Capture the cell that displays the provided text and extract its (x, y) central coordinate. 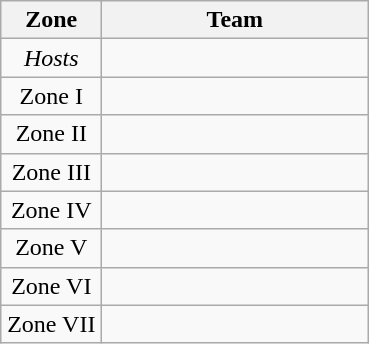
Zone VII (52, 324)
Zone I (52, 96)
Zone II (52, 134)
Zone (52, 20)
Zone VI (52, 286)
Zone V (52, 248)
Hosts (52, 58)
Zone IV (52, 210)
Team (235, 20)
Zone III (52, 172)
